Identify which cell holds the provided text, then report its (X, Y) central coordinate. 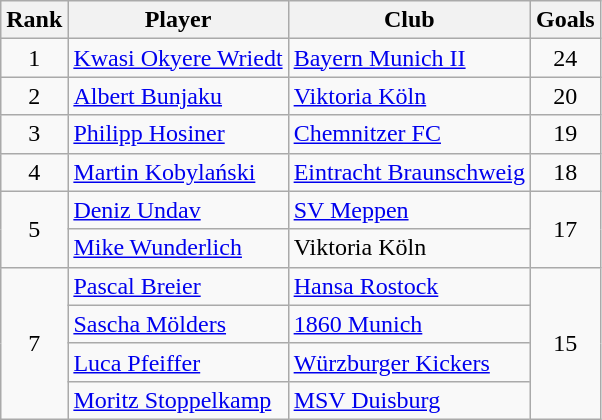
Club (409, 20)
Albert Bunjaku (178, 96)
1 (34, 58)
Moritz Stoppelkamp (178, 400)
17 (565, 229)
Eintracht Braunschweig (409, 172)
Chemnitzer FC (409, 134)
Player (178, 20)
Rank (34, 20)
20 (565, 96)
Philipp Hosiner (178, 134)
Mike Wunderlich (178, 248)
Hansa Rostock (409, 286)
Pascal Breier (178, 286)
24 (565, 58)
MSV Duisburg (409, 400)
Sascha Mölders (178, 324)
Kwasi Okyere Wriedt (178, 58)
Deniz Undav (178, 210)
4 (34, 172)
Martin Kobylański (178, 172)
Goals (565, 20)
Würzburger Kickers (409, 362)
5 (34, 229)
Luca Pfeiffer (178, 362)
3 (34, 134)
Bayern Munich II (409, 58)
18 (565, 172)
19 (565, 134)
15 (565, 343)
7 (34, 343)
SV Meppen (409, 210)
1860 Munich (409, 324)
2 (34, 96)
